Search for the cell housing the specified text and yield its (x, y) center coordinate. 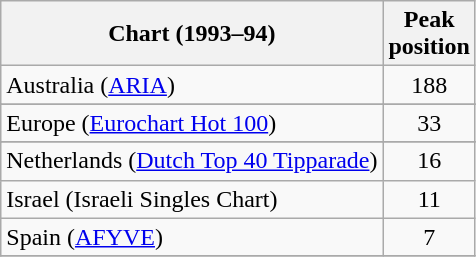
16 (429, 161)
Europe (Eurochart Hot 100) (192, 123)
Netherlands (Dutch Top 40 Tipparade) (192, 161)
11 (429, 199)
Chart (1993–94) (192, 34)
Australia (ARIA) (192, 85)
33 (429, 123)
Israel (Israeli Singles Chart) (192, 199)
Spain (AFYVE) (192, 237)
7 (429, 237)
188 (429, 85)
Peakposition (429, 34)
